Pinpoint the cell where the given text exists, returning its [X, Y] midpoint coordinate. 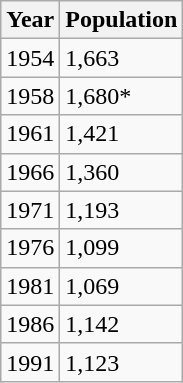
1981 [30, 286]
1961 [30, 134]
Year [30, 20]
1986 [30, 324]
1,663 [122, 58]
1,421 [122, 134]
1,069 [122, 286]
1,099 [122, 248]
Population [122, 20]
1,123 [122, 362]
1966 [30, 172]
1,360 [122, 172]
1954 [30, 58]
1976 [30, 248]
1971 [30, 210]
1991 [30, 362]
1,680* [122, 96]
1,193 [122, 210]
1958 [30, 96]
1,142 [122, 324]
